Detect which cell encompasses the target text, then output its [X, Y] center coordinate. 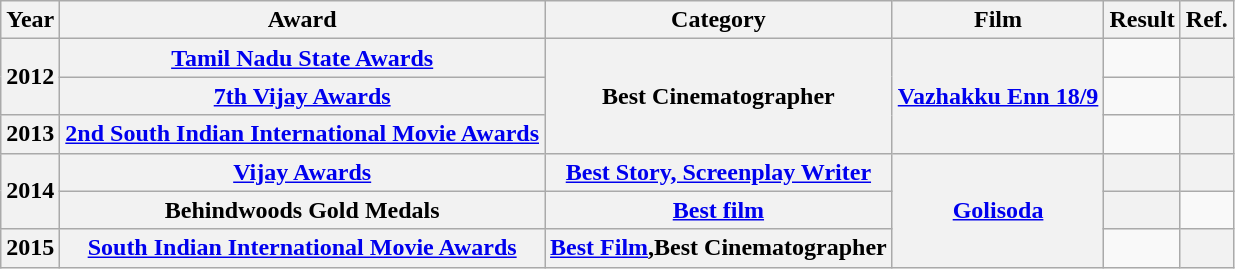
Behindwoods Gold Medals [302, 210]
2014 [30, 191]
2012 [30, 77]
Film [998, 20]
Vijay Awards [302, 172]
Best Story, Screenplay Writer [719, 172]
Result [1142, 20]
Award [302, 20]
2nd South Indian International Movie Awards [302, 134]
Vazhakku Enn 18/9 [998, 96]
Tamil Nadu State Awards [302, 58]
Year [30, 20]
Best Film,Best Cinematographer [719, 248]
Golisoda [998, 210]
2013 [30, 134]
South Indian International Movie Awards [302, 248]
Best Cinematographer [719, 96]
7th Vijay Awards [302, 96]
Best film [719, 210]
2015 [30, 248]
Ref. [1206, 20]
Category [719, 20]
